Detect which cell encompasses the target text, then output its [x, y] center coordinate. 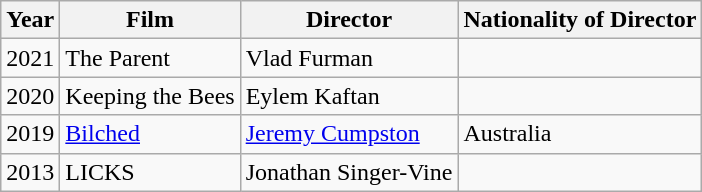
Australia [580, 134]
Jonathan Singer-Vine [349, 172]
Year [30, 20]
2021 [30, 58]
Jeremy Cumpston [349, 134]
LICKS [150, 172]
Director [349, 20]
2013 [30, 172]
2019 [30, 134]
Eylem Kaftan [349, 96]
The Parent [150, 58]
2020 [30, 96]
Vlad Furman [349, 58]
Keeping the Bees [150, 96]
Film [150, 20]
Nationality of Director [580, 20]
Bilched [150, 134]
